Capture the cell that displays the provided text and extract its [X, Y] central coordinate. 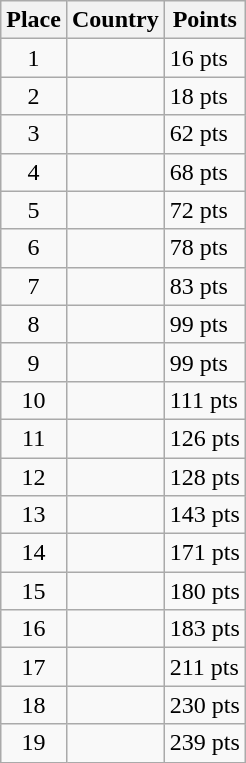
12 [34, 477]
18 pts [204, 96]
62 pts [204, 134]
83 pts [204, 286]
Country [115, 20]
3 [34, 134]
15 [34, 591]
1 [34, 58]
72 pts [204, 210]
2 [34, 96]
19 [34, 743]
18 [34, 705]
16 [34, 629]
16 pts [204, 58]
Place [34, 20]
68 pts [204, 172]
11 [34, 438]
8 [34, 324]
171 pts [204, 553]
78 pts [204, 248]
14 [34, 553]
13 [34, 515]
211 pts [204, 667]
5 [34, 210]
111 pts [204, 400]
128 pts [204, 477]
126 pts [204, 438]
Points [204, 20]
6 [34, 248]
239 pts [204, 743]
7 [34, 286]
17 [34, 667]
183 pts [204, 629]
180 pts [204, 591]
230 pts [204, 705]
4 [34, 172]
9 [34, 362]
10 [34, 400]
143 pts [204, 515]
